Extract the (X, Y) coordinate from the center of the cell holding the provided text.  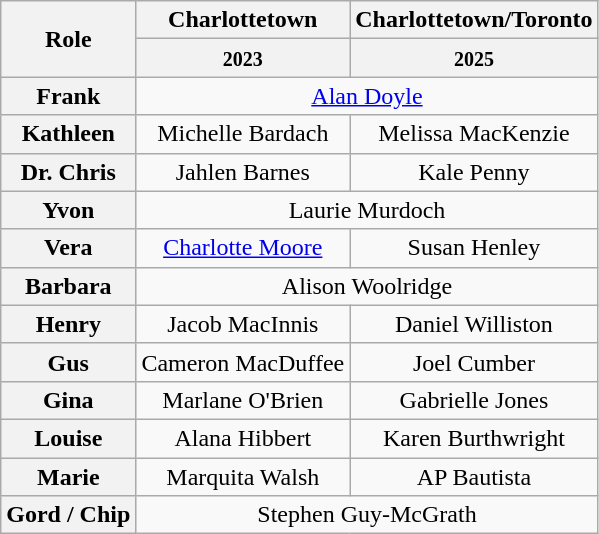
2023 (243, 58)
Gabrielle Jones (474, 400)
Michelle Bardach (243, 134)
Kale Penny (474, 172)
Jacob MacInnis (243, 324)
Frank (68, 96)
Henry (68, 324)
Daniel Williston (474, 324)
Jahlen Barnes (243, 172)
Laurie Murdoch (367, 210)
Role (68, 39)
Kathleen (68, 134)
Yvon (68, 210)
Gus (68, 362)
Charlotte Moore (243, 248)
2025 (474, 58)
Melissa MacKenzie (474, 134)
Charlottetown (243, 20)
Barbara (68, 286)
Vera (68, 248)
Gord / Chip (68, 515)
Marquita Walsh (243, 477)
Alana Hibbert (243, 438)
Marlane O'Brien (243, 400)
Stephen Guy-McGrath (367, 515)
Susan Henley (474, 248)
Gina (68, 400)
Alison Woolridge (367, 286)
Karen Burthwright (474, 438)
Dr. Chris (68, 172)
Charlottetown/Toronto (474, 20)
Marie (68, 477)
Louise (68, 438)
Cameron MacDuffee (243, 362)
Joel Cumber (474, 362)
Alan Doyle (367, 96)
AP Bautista (474, 477)
